Scan for the cell matching the given text and deliver its [x, y] coordinate at center. 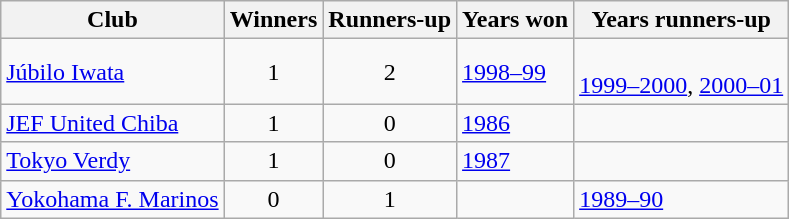
Club [112, 20]
Winners [274, 20]
1999–2000, 2000–01 [682, 72]
JEF United Chiba [112, 123]
Tokyo Verdy [112, 161]
Júbilo Iwata [112, 72]
Years won [516, 20]
Runners-up [390, 20]
1987 [516, 161]
1986 [516, 123]
Years runners-up [682, 20]
1989–90 [682, 199]
Yokohama F. Marinos [112, 199]
1998–99 [516, 72]
2 [390, 72]
